Extract the (X, Y) coordinate from the center of the cell holding the provided text.  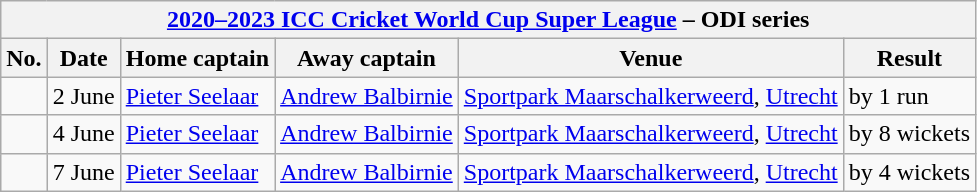
Result (909, 58)
7 June (84, 172)
Away captain (367, 58)
No. (24, 58)
Date (84, 58)
4 June (84, 134)
Venue (650, 58)
by 4 wickets (909, 172)
by 1 run (909, 96)
2 June (84, 96)
Home captain (197, 58)
by 8 wickets (909, 134)
2020–2023 ICC Cricket World Cup Super League – ODI series (488, 20)
